Identify which cell holds the provided text, then report its [x, y] central coordinate. 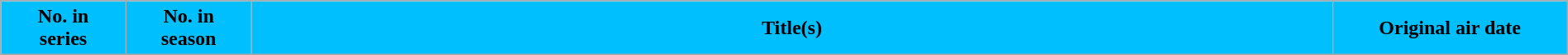
No. inseason [189, 28]
Original air date [1450, 28]
No. inseries [64, 28]
Title(s) [792, 28]
